Provide the (X, Y) coordinate of the cell's center where the given text is located.  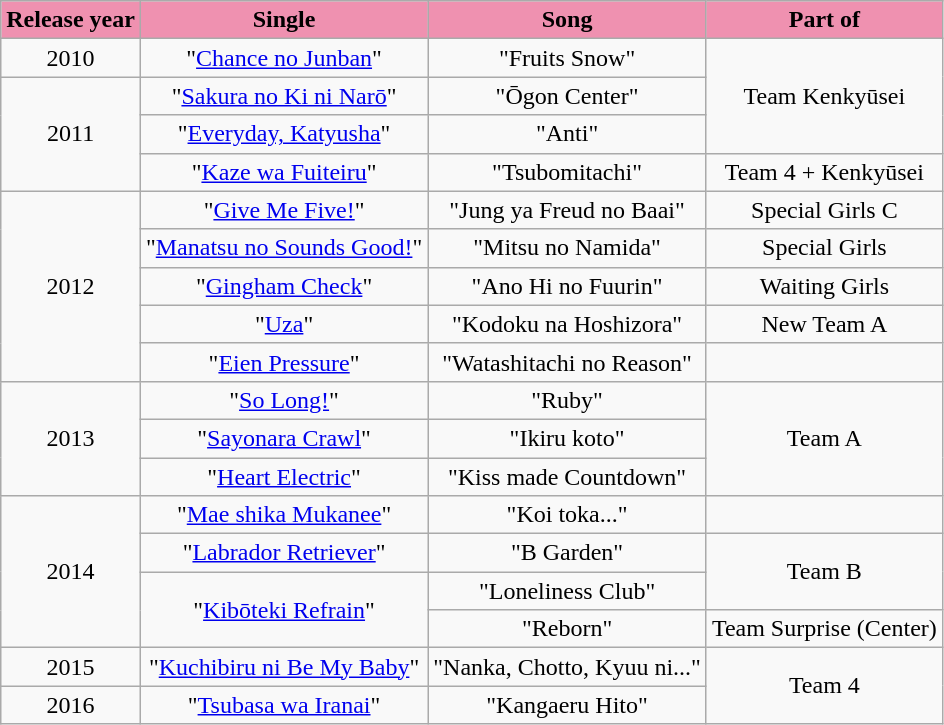
"Sakura no Ki ni Narō" (284, 96)
"Heart Electric" (284, 477)
Special Girls (824, 248)
"Reborn" (568, 629)
Team Kenkyūsei (824, 96)
"Anti" (568, 134)
"Kangaeru Hito" (568, 705)
"Ruby" (568, 400)
"Ano Hi no Fuurin" (568, 286)
"Labrador Retriever" (284, 553)
"Fruits Snow" (568, 58)
Part of (824, 20)
"Kodoku na Hoshizora" (568, 324)
"Uza" (284, 324)
"Koi toka..." (568, 515)
Team A (824, 438)
"Sayonara Crawl" (284, 438)
"Kuchibiru ni Be My Baby" (284, 667)
Waiting Girls (824, 286)
2013 (71, 438)
2016 (71, 705)
2012 (71, 286)
Song (568, 20)
"Everyday, Katyusha" (284, 134)
Team 4 (824, 686)
"Nanka, Chotto, Kyuu ni..." (568, 667)
Release year (71, 20)
New Team A (824, 324)
"Kaze wa Fuiteiru" (284, 172)
Special Girls C (824, 210)
Team Surprise (Center) (824, 629)
"Give Me Five!" (284, 210)
2014 (71, 572)
"Chance no Junban" (284, 58)
"Mitsu no Namida" (568, 248)
"Watashitachi no Reason" (568, 362)
"Kibōteki Refrain" (284, 610)
"Jung ya Freud no Baai" (568, 210)
"Eien Pressure" (284, 362)
"Kiss made Countdown" (568, 477)
"Gingham Check" (284, 286)
"B Garden" (568, 553)
"Tsubasa wa Iranai" (284, 705)
"Manatsu no Sounds Good!" (284, 248)
2010 (71, 58)
Team B (824, 572)
"Ōgon Center" (568, 96)
"Mae shika Mukanee" (284, 515)
"Tsubomitachi" (568, 172)
Team 4 + Kenkyūsei (824, 172)
"So Long!" (284, 400)
Single (284, 20)
2015 (71, 667)
2011 (71, 134)
"Loneliness Club" (568, 591)
"Ikiru koto" (568, 438)
